Provide the (X, Y) coordinate of the cell's center where the given text is located.  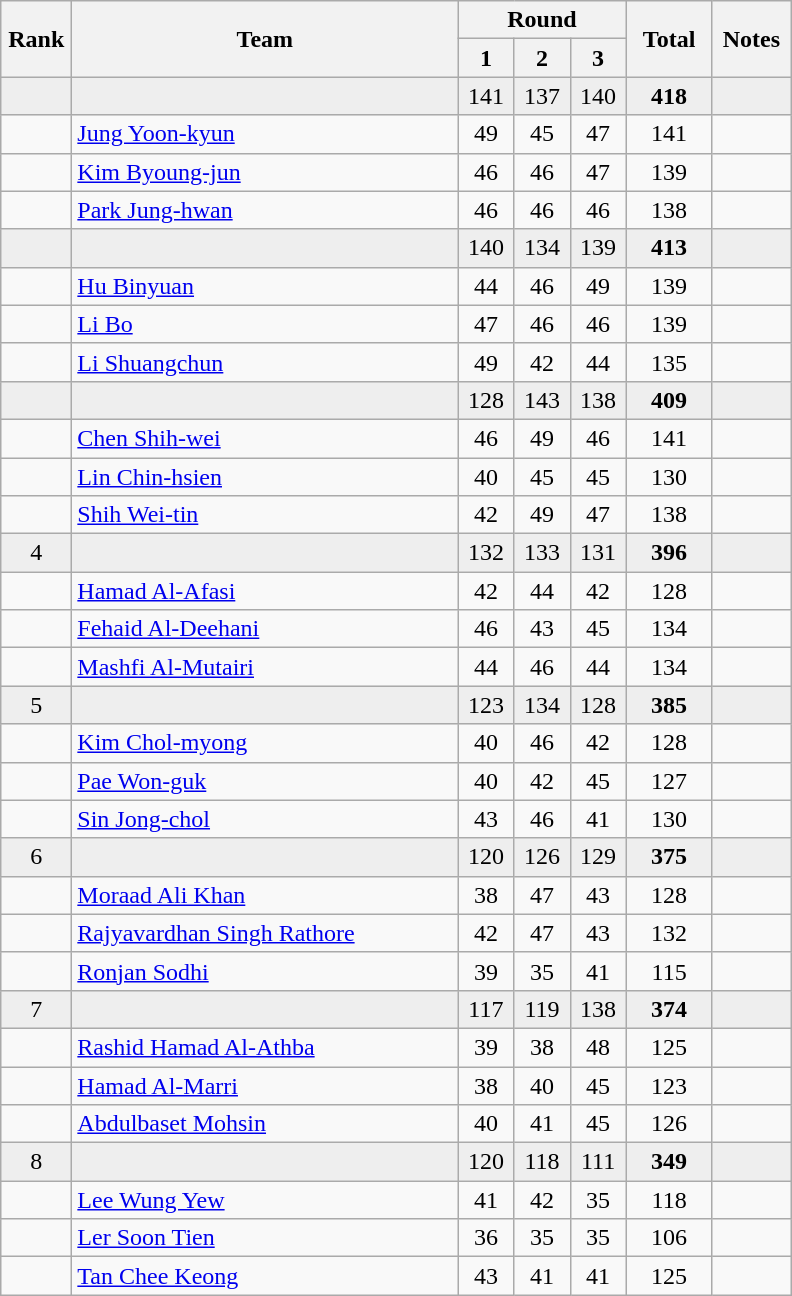
Ronjan Sodhi (265, 971)
413 (669, 248)
143 (542, 400)
Park Jung-hwan (265, 210)
Rajyavardhan Singh Rathore (265, 933)
129 (598, 857)
111 (598, 1162)
117 (486, 1009)
Abdulbaset Mohsin (265, 1124)
106 (669, 1238)
Notes (752, 39)
1 (486, 58)
133 (542, 553)
131 (598, 553)
Round (542, 20)
7 (36, 1009)
135 (669, 362)
Lee Wung Yew (265, 1200)
Jung Yoon-kyun (265, 134)
Li Shuangchun (265, 362)
409 (669, 400)
Team (265, 39)
396 (669, 553)
Total (669, 39)
119 (542, 1009)
375 (669, 857)
Mashfi Al-Mutairi (265, 667)
Li Bo (265, 324)
6 (36, 857)
5 (36, 705)
Ler Soon Tien (265, 1238)
137 (542, 96)
418 (669, 96)
127 (669, 781)
115 (669, 971)
Hu Binyuan (265, 286)
374 (669, 1009)
Chen Shih-wei (265, 438)
Pae Won-guk (265, 781)
Moraad Ali Khan (265, 895)
349 (669, 1162)
Fehaid Al-Deehani (265, 629)
8 (36, 1162)
Hamad Al-Marri (265, 1085)
2 (542, 58)
Rank (36, 39)
Hamad Al-Afasi (265, 591)
36 (486, 1238)
Kim Chol-myong (265, 743)
Sin Jong-chol (265, 819)
Tan Chee Keong (265, 1276)
Lin Chin-hsien (265, 477)
385 (669, 705)
3 (598, 58)
Kim Byoung-jun (265, 172)
4 (36, 553)
Rashid Hamad Al-Athba (265, 1047)
48 (598, 1047)
Shih Wei-tin (265, 515)
